Detect which cell encompasses the target text, then output its [X, Y] center coordinate. 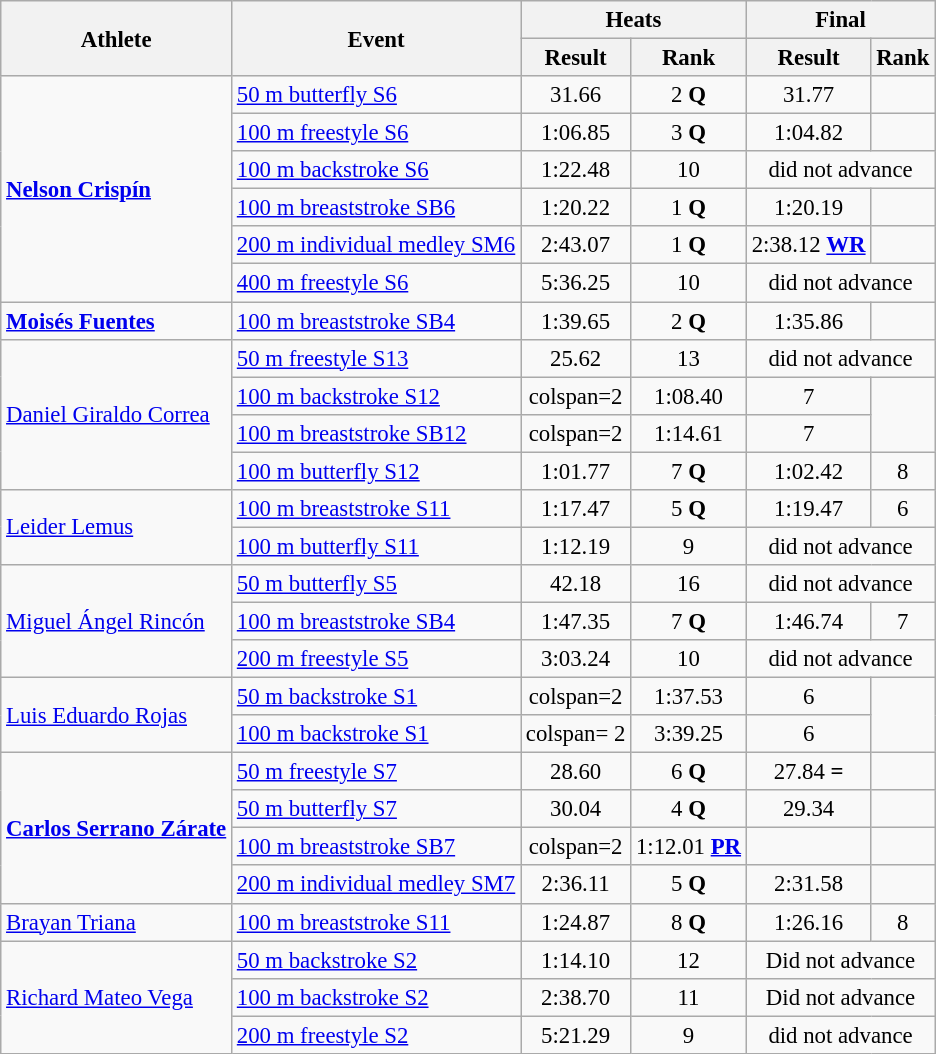
1:19.47 [808, 509]
1:20.22 [576, 208]
Event [376, 38]
1:02.42 [808, 471]
1:17.47 [576, 509]
100 m breaststroke SB6 [376, 208]
16 [689, 584]
Moisés Fuentes [116, 321]
Nelson Crispín [116, 189]
25.62 [576, 358]
1:04.82 [808, 133]
Final [840, 20]
5:21.29 [576, 1035]
100 m breaststroke SB12 [376, 433]
200 m individual medley SM7 [376, 885]
1:12.19 [576, 546]
Richard Mateo Vega [116, 998]
Brayan Triana [116, 922]
Daniel Giraldo Correa [116, 414]
Leider Lemus [116, 528]
50 m butterfly S5 [376, 584]
1:06.85 [576, 133]
11 [689, 997]
50 m butterfly S6 [376, 95]
42.18 [576, 584]
100 m butterfly S11 [376, 546]
100 m breaststroke SB7 [376, 847]
1:22.48 [576, 170]
30.04 [576, 809]
12 [689, 960]
Luis Eduardo Rojas [116, 716]
1:01.77 [576, 471]
50 m backstroke S1 [376, 697]
1:35.86 [808, 321]
2:43.07 [576, 245]
200 m freestyle S2 [376, 1035]
1:14.10 [576, 960]
400 m freestyle S6 [376, 283]
200 m freestyle S5 [376, 659]
100 m backstroke S2 [376, 997]
50 m butterfly S7 [376, 809]
1:08.40 [689, 396]
colspan= 2 [576, 734]
1:37.53 [689, 697]
27.84 = [808, 772]
31.66 [576, 95]
2:38.70 [576, 997]
Heats [634, 20]
31.77 [808, 95]
1:14.61 [689, 433]
3:03.24 [576, 659]
50 m freestyle S13 [376, 358]
2:36.11 [576, 885]
50 m backstroke S2 [376, 960]
100 m freestyle S6 [376, 133]
3:39.25 [689, 734]
4 Q [689, 809]
50 m freestyle S7 [376, 772]
1:39.65 [576, 321]
1:47.35 [576, 621]
2:31.58 [808, 885]
100 m backstroke S6 [376, 170]
6 Q [689, 772]
1:26.16 [808, 922]
1:46.74 [808, 621]
1:12.01 PR [689, 847]
1:24.87 [576, 922]
29.34 [808, 809]
8 Q [689, 922]
Miguel Ángel Rincón [116, 622]
Athlete [116, 38]
28.60 [576, 772]
3 Q [689, 133]
100 m backstroke S12 [376, 396]
13 [689, 358]
1:20.19 [808, 208]
200 m individual medley SM6 [376, 245]
100 m backstroke S1 [376, 734]
2:38.12 WR [808, 245]
100 m butterfly S12 [376, 471]
5:36.25 [576, 283]
Carlos Serrano Zárate [116, 828]
